Capture the cell that displays the provided text and extract its (X, Y) central coordinate. 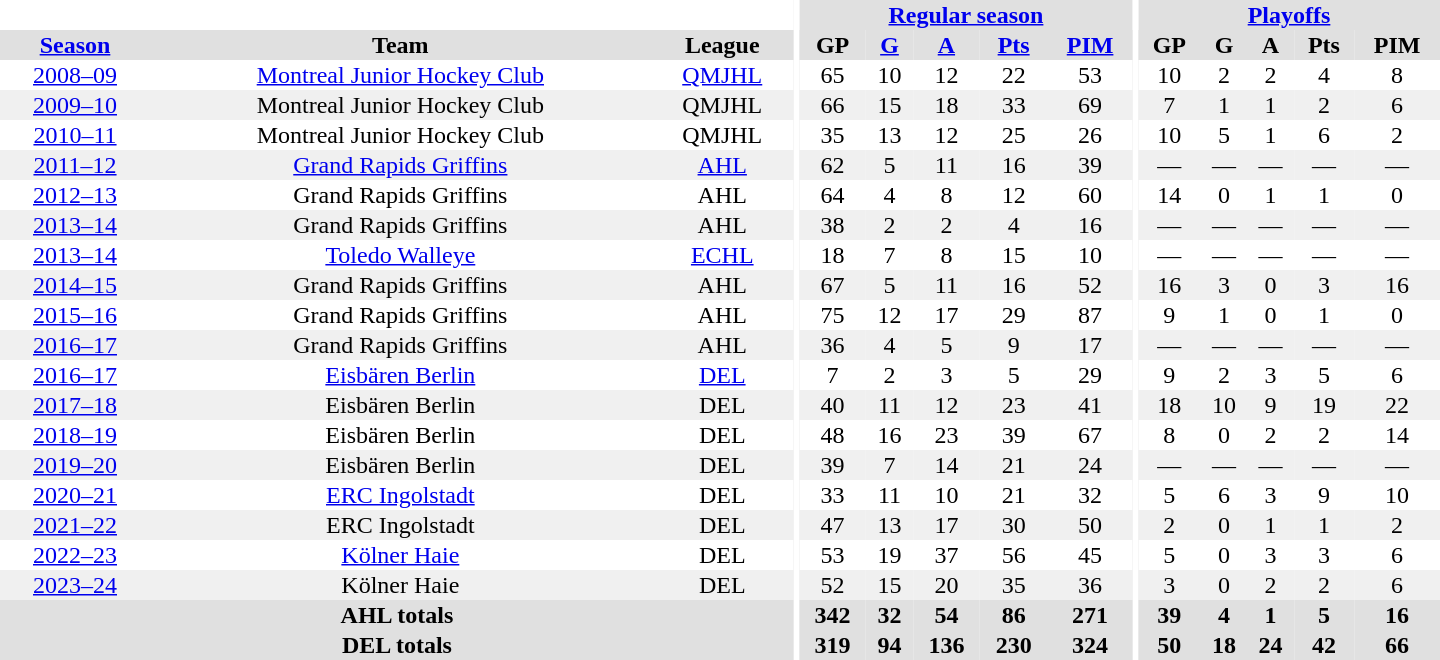
65 (832, 75)
20 (946, 585)
54 (946, 615)
2021–22 (75, 525)
42 (1324, 645)
Regular season (966, 15)
25 (1014, 135)
Season (75, 45)
86 (1014, 615)
AHL totals (397, 615)
319 (832, 645)
41 (1090, 405)
2008–09 (75, 75)
56 (1014, 555)
271 (1090, 615)
Team (400, 45)
94 (890, 645)
2020–21 (75, 495)
2011–12 (75, 165)
ECHL (722, 255)
30 (1014, 525)
DEL totals (397, 645)
2014–15 (75, 285)
230 (1014, 645)
47 (832, 525)
40 (832, 405)
2019–20 (75, 465)
League (722, 45)
2018–19 (75, 435)
Toledo Walleye (400, 255)
60 (1090, 195)
38 (832, 225)
2009–10 (75, 105)
75 (832, 315)
324 (1090, 645)
342 (832, 615)
26 (1090, 135)
62 (832, 165)
2017–18 (75, 405)
2015–16 (75, 315)
2010–11 (75, 135)
2022–23 (75, 555)
136 (946, 645)
37 (946, 555)
45 (1090, 555)
87 (1090, 315)
64 (832, 195)
2023–24 (75, 585)
Playoffs (1289, 15)
2012–13 (75, 195)
69 (1090, 105)
48 (832, 435)
